Detect which cell encompasses the target text, then output its [x, y] center coordinate. 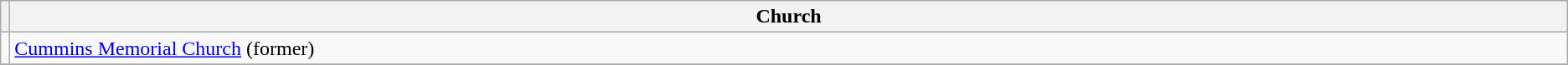
Church [789, 17]
Cummins Memorial Church (former) [789, 48]
